Detect which cell encompasses the target text, then output its [X, Y] center coordinate. 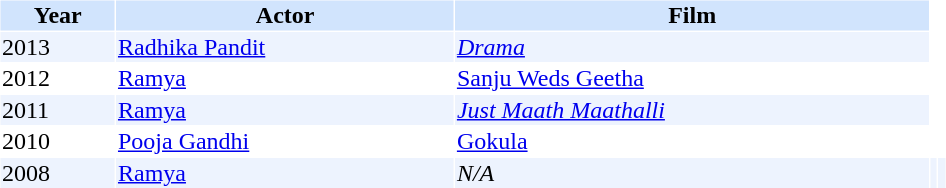
Just Maath Maathalli [692, 110]
Drama [692, 47]
Actor [284, 15]
2013 [57, 47]
Film [692, 15]
Pooja Gandhi [284, 141]
2011 [57, 110]
Radhika Pandit [284, 47]
Year [57, 15]
2012 [57, 79]
2008 [57, 173]
N/A [692, 173]
Gokula [692, 141]
Sanju Weds Geetha [692, 79]
2010 [57, 141]
